Determine the [X, Y] coordinate at the center of the cell enclosing the given text.  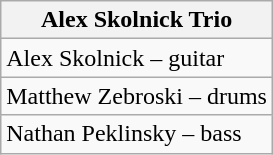
Alex Skolnick Trio [137, 20]
Nathan Peklinsky – bass [137, 134]
Matthew Zebroski – drums [137, 96]
Alex Skolnick – guitar [137, 58]
